Return the (X, Y) coordinate for the center point of the cell that contains the specified text.  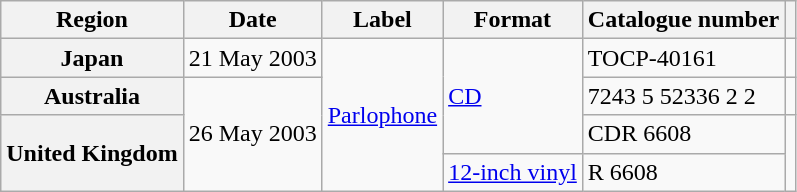
Japan (92, 58)
Australia (92, 96)
TOCP-40161 (683, 58)
CDR 6608 (683, 134)
Date (252, 20)
United Kingdom (92, 153)
7243 5 52336 2 2 (683, 96)
R 6608 (683, 172)
Catalogue number (683, 20)
CD (513, 96)
Format (513, 20)
12-inch vinyl (513, 172)
21 May 2003 (252, 58)
Parlophone (382, 115)
Region (92, 20)
Label (382, 20)
26 May 2003 (252, 134)
